Locate the cell with the specified text and output its (x, y) center coordinate. 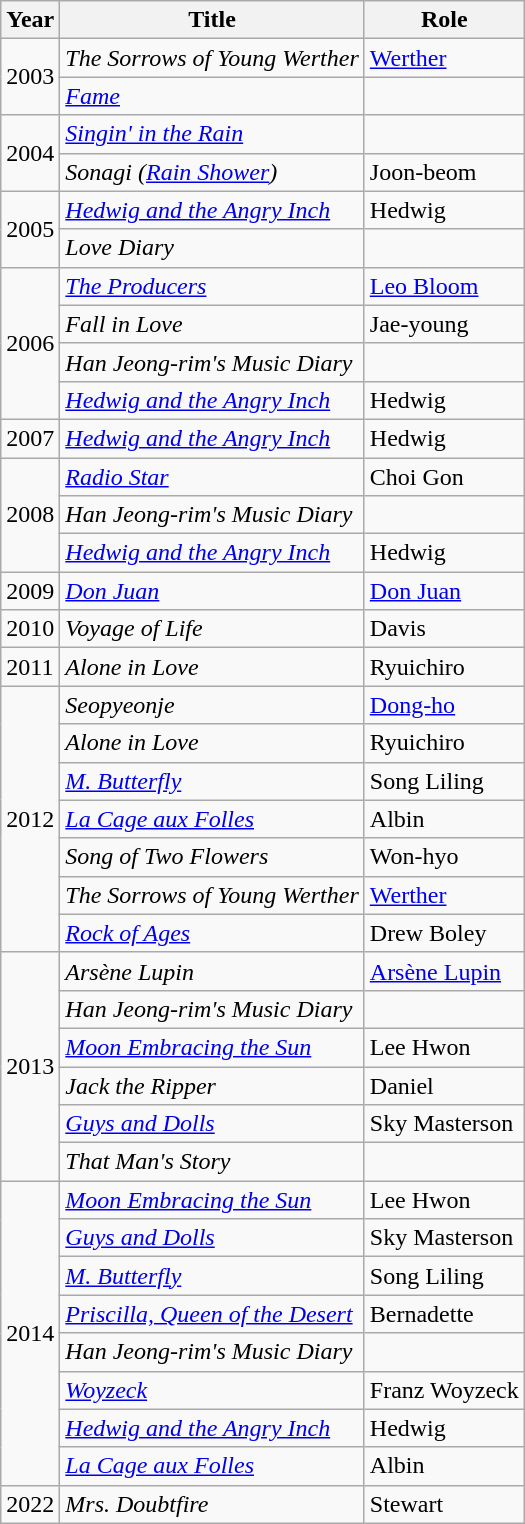
Voyage of Life (212, 629)
Fame (212, 96)
Jae-young (444, 324)
Davis (444, 629)
Singin' in the Rain (212, 134)
Joon-beom (444, 172)
Title (212, 20)
Won-hyo (444, 857)
That Man's Story (212, 1162)
Priscilla, Queen of the Desert (212, 1314)
Sonagi (Rain Shower) (212, 172)
Choi Gon (444, 477)
Bernadette (444, 1314)
Rock of Ages (212, 933)
2009 (30, 591)
Leo Bloom (444, 286)
Daniel (444, 1085)
Radio Star (212, 477)
2022 (30, 1504)
Woyzeck (212, 1390)
Franz Woyzeck (444, 1390)
2013 (30, 1066)
2006 (30, 343)
2005 (30, 229)
Love Diary (212, 248)
2007 (30, 438)
Role (444, 20)
Jack the Ripper (212, 1085)
The Producers (212, 286)
Year (30, 20)
2004 (30, 153)
2011 (30, 667)
Seopyeonje (212, 705)
2012 (30, 819)
Mrs. Doubtfire (212, 1504)
Song of Two Flowers (212, 857)
Fall in Love (212, 324)
2003 (30, 77)
Stewart (444, 1504)
2014 (30, 1333)
2010 (30, 629)
Drew Boley (444, 933)
2008 (30, 515)
Dong-ho (444, 705)
